Search for the cell housing the specified text and yield its [X, Y] center coordinate. 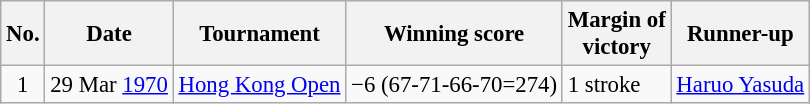
Haruo Yasuda [740, 85]
Date [109, 34]
Winning score [454, 34]
1 [23, 85]
Runner-up [740, 34]
Margin ofvictory [616, 34]
Hong Kong Open [260, 85]
−6 (67-71-66-70=274) [454, 85]
Tournament [260, 34]
No. [23, 34]
1 stroke [616, 85]
29 Mar 1970 [109, 85]
